Output the (X, Y) coordinate of the center of the cell containing the given text.  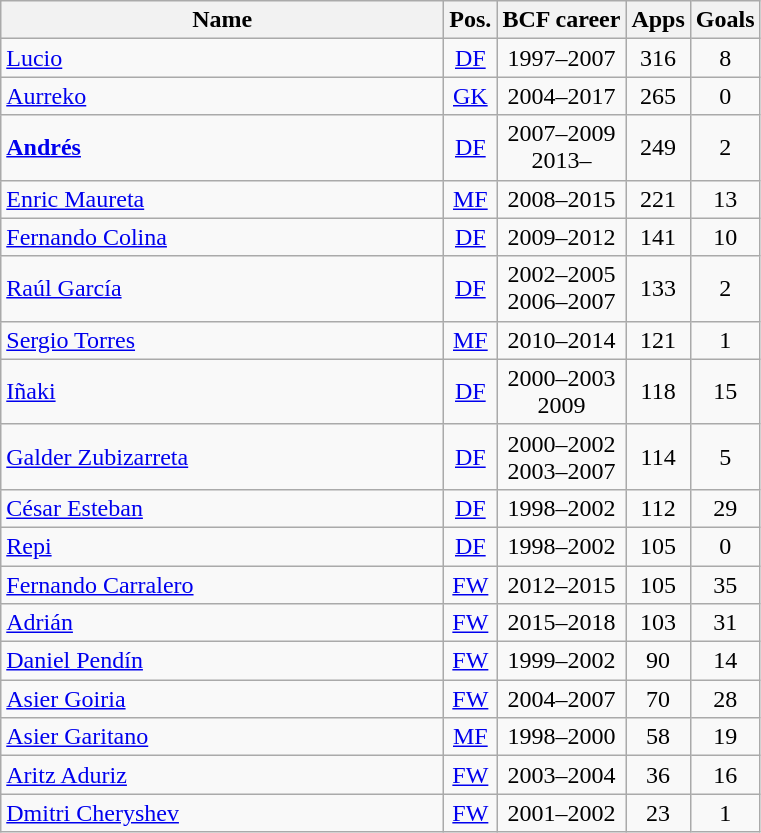
Iñaki (222, 392)
35 (725, 585)
2012–2015 (562, 585)
31 (725, 623)
221 (658, 199)
70 (658, 699)
15 (725, 392)
Aurreko (222, 96)
10 (725, 237)
Galder Zubizarreta (222, 456)
13 (725, 199)
1998–2000 (562, 737)
265 (658, 96)
Repi (222, 546)
141 (658, 237)
2003–2004 (562, 775)
BCF career (562, 20)
Sergio Torres (222, 340)
Pos. (470, 20)
249 (658, 148)
121 (658, 340)
Adrián (222, 623)
2000–20022003–2007 (562, 456)
Andrés (222, 148)
118 (658, 392)
Apps (658, 20)
Fernando Colina (222, 237)
Daniel Pendín (222, 661)
316 (658, 58)
Name (222, 20)
2000–20032009 (562, 392)
16 (725, 775)
2015–2018 (562, 623)
2004–2007 (562, 699)
Asier Goiria (222, 699)
2002–20052006–2007 (562, 288)
César Esteban (222, 508)
2007–20092013– (562, 148)
28 (725, 699)
1999–2002 (562, 661)
Goals (725, 20)
90 (658, 661)
Enric Maureta (222, 199)
2004–2017 (562, 96)
Aritz Aduriz (222, 775)
2010–2014 (562, 340)
Dmitri Cheryshev (222, 813)
103 (658, 623)
2009–2012 (562, 237)
5 (725, 456)
2008–2015 (562, 199)
58 (658, 737)
Asier Garitano (222, 737)
1997–2007 (562, 58)
112 (658, 508)
Raúl García (222, 288)
36 (658, 775)
114 (658, 456)
29 (725, 508)
GK (470, 96)
2001–2002 (562, 813)
133 (658, 288)
23 (658, 813)
Fernando Carralero (222, 585)
8 (725, 58)
14 (725, 661)
19 (725, 737)
Lucio (222, 58)
